Identify which cell holds the provided text, then report its [x, y] central coordinate. 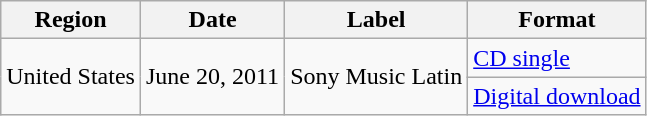
Date [212, 20]
Region [71, 20]
Label [376, 20]
United States [71, 77]
CD single [557, 58]
Sony Music Latin [376, 77]
Digital download [557, 96]
June 20, 2011 [212, 77]
Format [557, 20]
